From the cell containing the given text, extract its center point as [X, Y] coordinate. 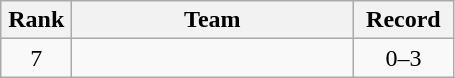
Record [404, 20]
7 [36, 58]
Team [212, 20]
0–3 [404, 58]
Rank [36, 20]
